Extract the (X, Y) coordinate from the center of the cell holding the provided text.  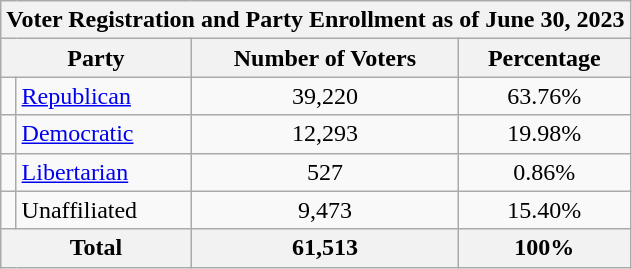
12,293 (324, 134)
15.40% (544, 210)
61,513 (324, 248)
Number of Voters (324, 58)
Democratic (104, 134)
527 (324, 172)
Party (96, 58)
Total (96, 248)
0.86% (544, 172)
Percentage (544, 58)
Libertarian (104, 172)
100% (544, 248)
9,473 (324, 210)
Voter Registration and Party Enrollment as of June 30, 2023 (316, 20)
39,220 (324, 96)
Unaffiliated (104, 210)
63.76% (544, 96)
19.98% (544, 134)
Republican (104, 96)
